Output the [x, y] coordinate of the center of the cell containing the given text.  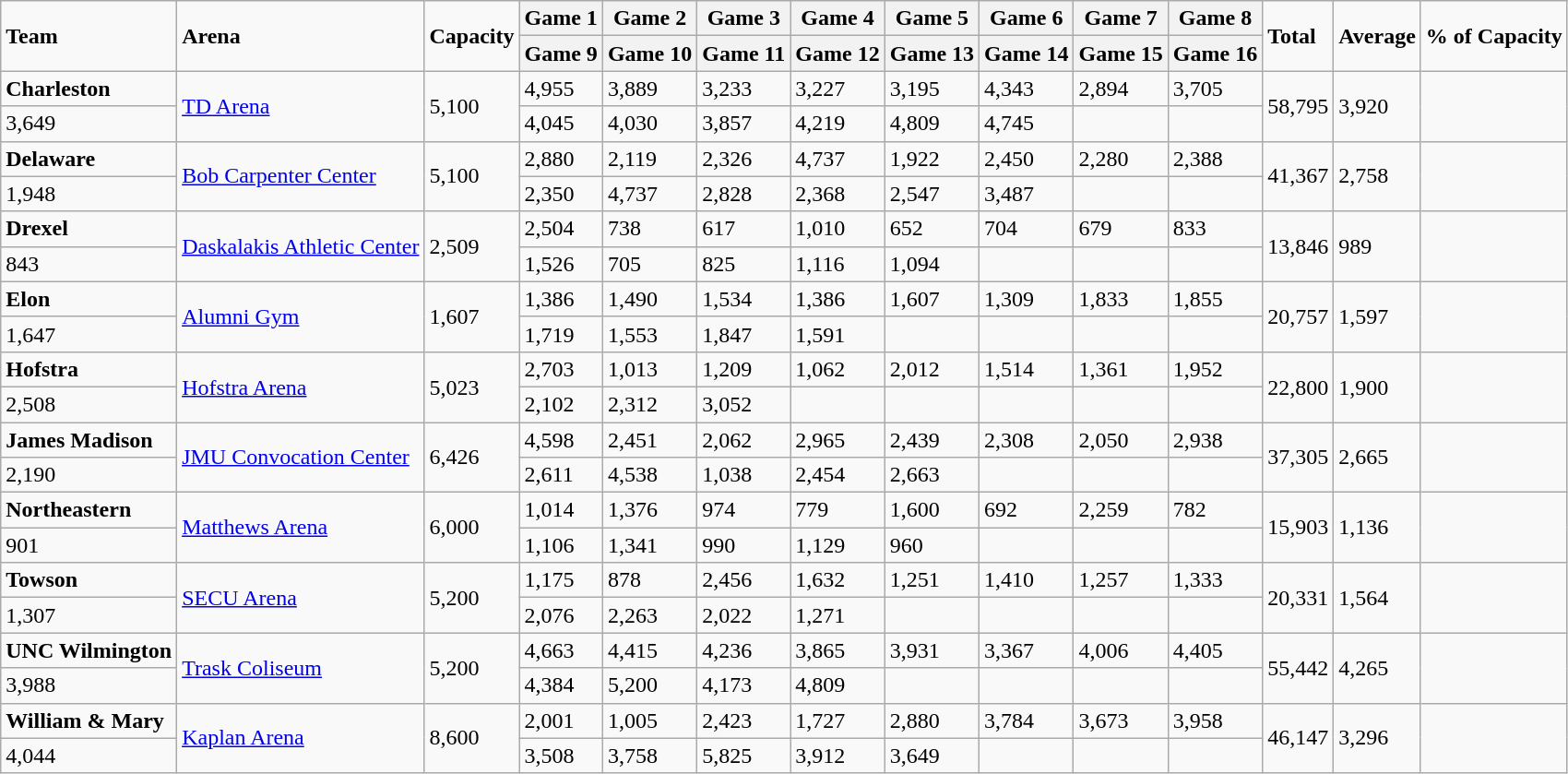
1,948 [89, 194]
Arena [301, 36]
1,013 [649, 369]
Game 13 [932, 54]
1,410 [1027, 580]
1,591 [837, 334]
779 [837, 510]
3,227 [837, 89]
8,600 [472, 738]
6,426 [472, 458]
Delaware [89, 159]
2,062 [743, 440]
Charleston [89, 89]
1,922 [932, 159]
2,758 [1378, 176]
878 [649, 580]
1,361 [1121, 369]
5,023 [472, 387]
1,341 [649, 545]
2,828 [743, 194]
20,757 [1299, 316]
1,847 [743, 334]
2,456 [743, 580]
Trask Coliseum [301, 668]
4,384 [561, 685]
2,190 [89, 475]
901 [89, 545]
2,703 [561, 369]
1,719 [561, 334]
3,889 [649, 89]
1,309 [1027, 299]
1,129 [837, 545]
William & Mary [89, 720]
37,305 [1299, 458]
1,116 [837, 264]
Towson [89, 580]
3,784 [1027, 720]
1,833 [1121, 299]
5,825 [743, 756]
2,050 [1121, 440]
3,931 [932, 650]
Game 11 [743, 54]
1,514 [1027, 369]
13,846 [1299, 246]
4,030 [649, 124]
Game 3 [743, 18]
738 [649, 229]
4,745 [1027, 124]
3,865 [837, 650]
4,236 [743, 650]
1,597 [1378, 316]
4,415 [649, 650]
2,368 [837, 194]
Hofstra [89, 369]
3,857 [743, 124]
4,538 [649, 475]
Game 4 [837, 18]
Kaplan Arena [301, 738]
960 [932, 545]
58,795 [1299, 106]
2,938 [1215, 440]
1,251 [932, 580]
843 [89, 264]
3,508 [561, 756]
3,052 [743, 404]
4,405 [1215, 650]
2,547 [932, 194]
Game 2 [649, 18]
James Madison [89, 440]
2,102 [561, 404]
825 [743, 264]
1,376 [649, 510]
2,611 [561, 475]
Game 15 [1121, 54]
2,504 [561, 229]
Game 6 [1027, 18]
833 [1215, 229]
2,965 [837, 440]
4,598 [561, 440]
1,647 [89, 334]
617 [743, 229]
990 [743, 545]
3,958 [1215, 720]
Team [89, 36]
2,439 [932, 440]
Total [1299, 36]
22,800 [1299, 387]
2,001 [561, 720]
Capacity [472, 36]
Alumni Gym [301, 316]
3,988 [89, 685]
1,175 [561, 580]
Northeastern [89, 510]
4,006 [1121, 650]
Elon [89, 299]
989 [1378, 246]
1,038 [743, 475]
1,553 [649, 334]
1,010 [837, 229]
Game 10 [649, 54]
Matthews Arena [301, 528]
Drexel [89, 229]
% of Capacity [1494, 36]
704 [1027, 229]
1,094 [932, 264]
2,665 [1378, 458]
2,119 [649, 159]
Game 16 [1215, 54]
2,308 [1027, 440]
1,600 [932, 510]
4,265 [1378, 668]
Average [1378, 36]
15,903 [1299, 528]
1,333 [1215, 580]
4,173 [743, 685]
Game 12 [837, 54]
2,451 [649, 440]
652 [932, 229]
2,350 [561, 194]
1,900 [1378, 387]
20,331 [1299, 598]
2,312 [649, 404]
3,233 [743, 89]
3,367 [1027, 650]
1,005 [649, 720]
2,076 [561, 615]
705 [649, 264]
679 [1121, 229]
2,263 [649, 615]
2,012 [932, 369]
692 [1027, 510]
Game 14 [1027, 54]
1,526 [561, 264]
1,014 [561, 510]
Daskalakis Athletic Center [301, 246]
2,509 [472, 246]
1,062 [837, 369]
6,000 [472, 528]
3,487 [1027, 194]
4,219 [837, 124]
2,508 [89, 404]
4,343 [1027, 89]
TD Arena [301, 106]
2,450 [1027, 159]
Game 7 [1121, 18]
UNC Wilmington [89, 650]
1,564 [1378, 598]
Game 9 [561, 54]
4,663 [561, 650]
1,106 [561, 545]
2,894 [1121, 89]
2,022 [743, 615]
3,296 [1378, 738]
4,045 [561, 124]
41,367 [1299, 176]
JMU Convocation Center [301, 458]
2,280 [1121, 159]
2,663 [932, 475]
55,442 [1299, 668]
SECU Arena [301, 598]
1,490 [649, 299]
3,705 [1215, 89]
46,147 [1299, 738]
974 [743, 510]
782 [1215, 510]
3,673 [1121, 720]
Game 8 [1215, 18]
3,920 [1378, 106]
2,326 [743, 159]
Hofstra Arena [301, 387]
1,855 [1215, 299]
1,257 [1121, 580]
4,955 [561, 89]
Game 5 [932, 18]
4,044 [89, 756]
2,423 [743, 720]
2,259 [1121, 510]
1,534 [743, 299]
1,952 [1215, 369]
Game 1 [561, 18]
1,307 [89, 615]
3,195 [932, 89]
1,209 [743, 369]
1,632 [837, 580]
2,454 [837, 475]
3,758 [649, 756]
1,271 [837, 615]
Bob Carpenter Center [301, 176]
3,912 [837, 756]
1,136 [1378, 528]
1,727 [837, 720]
2,388 [1215, 159]
